Output the (X, Y) coordinate of the center of the cell containing the given text.  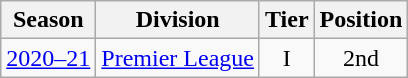
I (286, 58)
Position (361, 20)
Tier (286, 20)
2020–21 (48, 58)
Division (178, 20)
Premier League (178, 58)
Season (48, 20)
2nd (361, 58)
